Return the [X, Y] coordinate for the center point of the cell that contains the specified text.  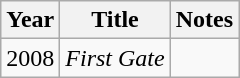
Notes [204, 20]
Title [115, 20]
First Gate [115, 58]
Year [30, 20]
2008 [30, 58]
